Determine the (x, y) coordinate at the center of the cell enclosing the given text.  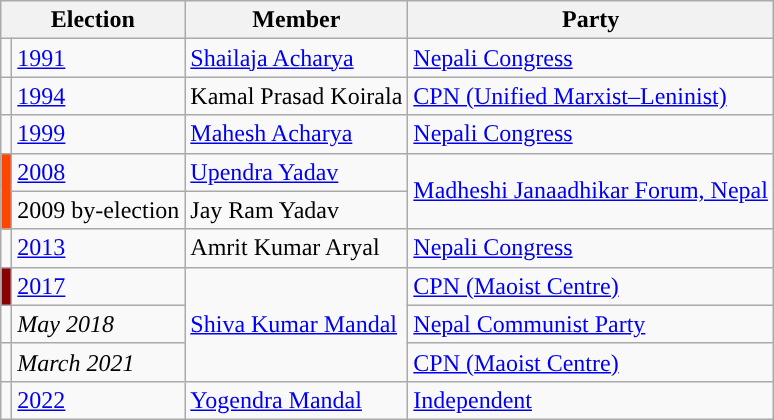
2008 (98, 172)
2013 (98, 248)
Mahesh Acharya (296, 134)
Election (93, 20)
1991 (98, 58)
Independent (591, 400)
Nepal Communist Party (591, 324)
Shiva Kumar Mandal (296, 324)
CPN (Unified Marxist–Leninist) (591, 96)
Member (296, 20)
2017 (98, 286)
Kamal Prasad Koirala (296, 96)
May 2018 (98, 324)
1994 (98, 96)
Jay Ram Yadav (296, 210)
Party (591, 20)
March 2021 (98, 362)
Madheshi Janaadhikar Forum, Nepal (591, 191)
1999 (98, 134)
Yogendra Mandal (296, 400)
Amrit Kumar Aryal (296, 248)
Shailaja Acharya (296, 58)
Upendra Yadav (296, 172)
2009 by-election (98, 210)
2022 (98, 400)
